Return the [X, Y] coordinate for the center point of the cell that contains the specified text.  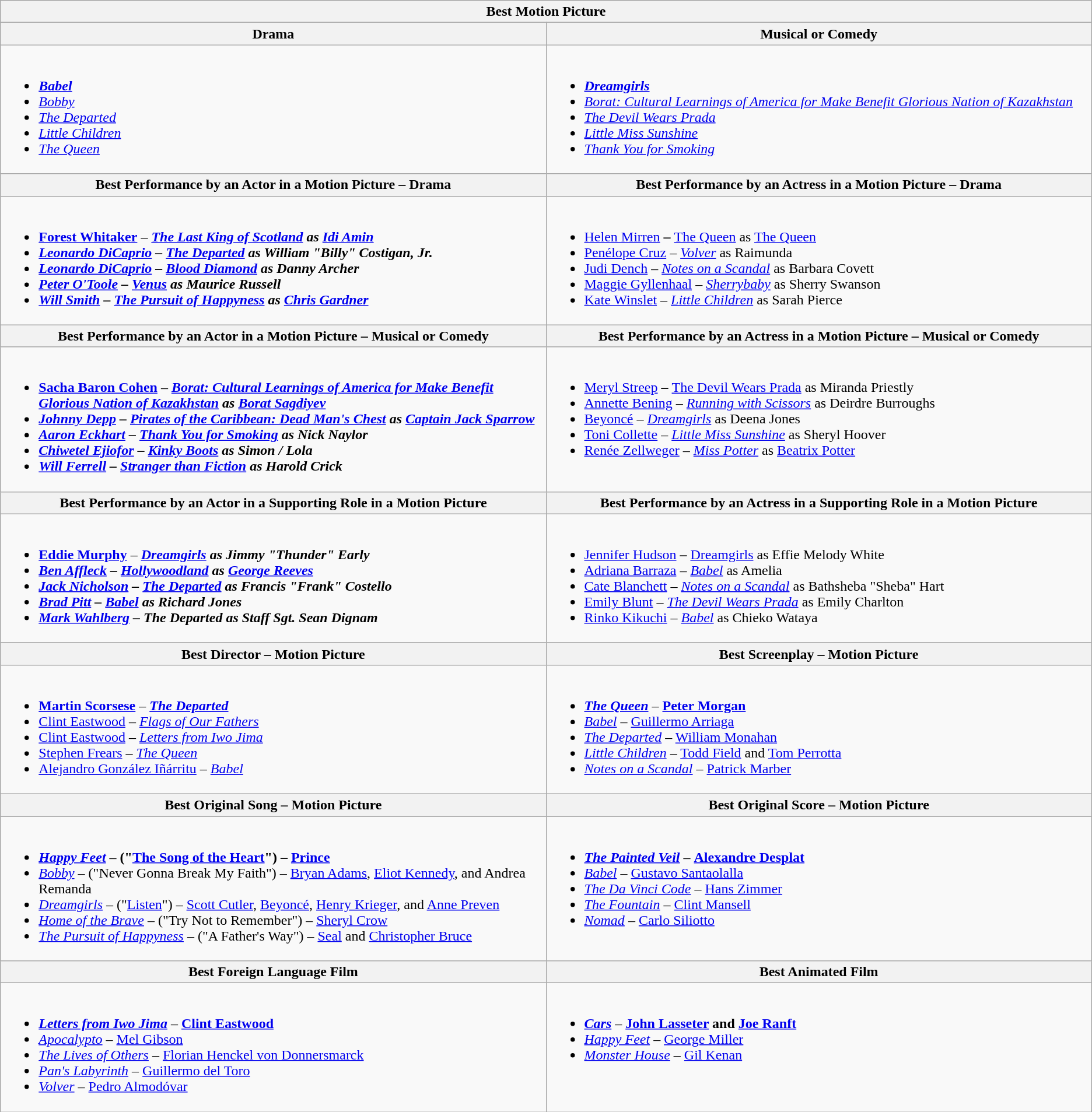
BabelBobbyThe DepartedLittle ChildrenThe Queen [273, 110]
Drama [273, 34]
Cars – John Lasseter and Joe RanftHappy Feet – George MillerMonster House – Gil Kenan [819, 1047]
Best Original Score – Motion Picture [819, 805]
Best Performance by an Actress in a Supporting Role in a Motion Picture [819, 503]
Best Performance by an Actor in a Supporting Role in a Motion Picture [273, 503]
Best Foreign Language Film [273, 972]
Best Performance by an Actress in a Motion Picture – Drama [819, 185]
Best Motion Picture [546, 12]
Best Performance by an Actress in a Motion Picture – Musical or Comedy [819, 336]
Best Performance by an Actor in a Motion Picture – Drama [273, 185]
Musical or Comedy [819, 34]
Best Original Song – Motion Picture [273, 805]
Best Director – Motion Picture [273, 654]
Best Screenplay – Motion Picture [819, 654]
The Painted Veil – Alexandre DesplatBabel – Gustavo SantaolallaThe Da Vinci Code – Hans ZimmerThe Fountain – Clint MansellNomad – Carlo Siliotto [819, 889]
Best Animated Film [819, 972]
Best Performance by an Actor in a Motion Picture – Musical or Comedy [273, 336]
